Detect which cell encompasses the target text, then output its [x, y] center coordinate. 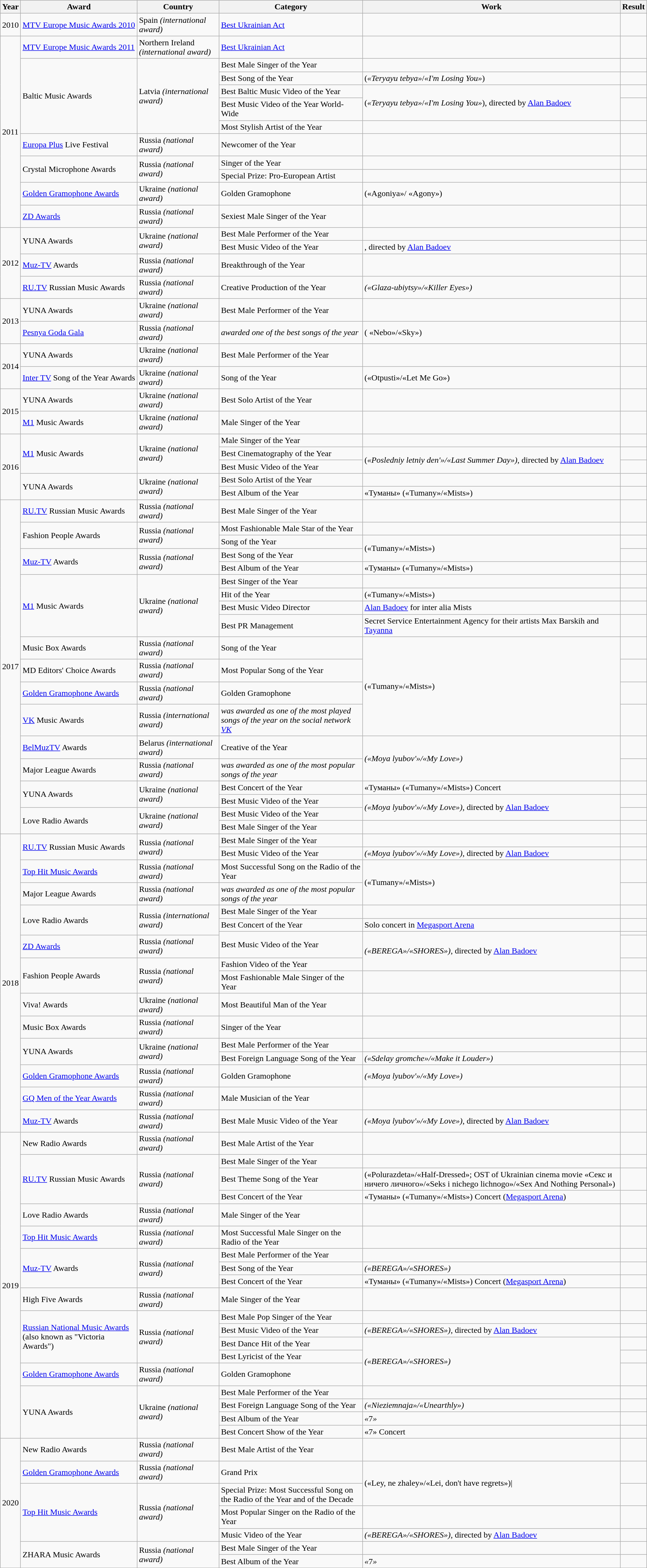
High Five Awards [79, 1299]
Creative of the Year [291, 747]
Best PR Management [291, 625]
2015 [10, 411]
2012 [10, 263]
2020 [10, 1503]
Best Lyricist of the Year [291, 1357]
(«Agoniya»/ «Аgony») [491, 194]
Russian National Music Awards (also known as "Victoria Awards") [79, 1337]
2013 [10, 321]
GQ Men of the Year Awards [79, 1098]
Newcomer of the Year [291, 145]
Best Singer of the Year [291, 581]
ZHARA Music Awards [79, 1555]
(«Posledniy letniy den'»/«Last Summer Day»), directed by Alan Badoev [491, 460]
Viva! Awards [79, 1004]
Most Beautiful Man of the Year [291, 1004]
«7» Concert [491, 1432]
Crystal Microphone Awards [79, 169]
Result [634, 7]
«Туманы» («Tumany»/«Mists») Concert [491, 787]
BelMuzTV Awards [79, 747]
Most Fashionable Male Singer of the Year [291, 982]
(«Nieziemnaja»/«Unearthly») [491, 1405]
Most Popular Song of the Year [291, 670]
Baltic Music Awards [79, 96]
Belarus (international award) [178, 747]
MD Editors' Choice Awards [79, 670]
awarded one of the best songs of the year [291, 333]
2011 [10, 132]
Most Fashionable Male Star of the Year [291, 529]
2019 [10, 1285]
Inter TV Song of the Year Awards [79, 378]
Most Popular Singer on the Radio of the Year [291, 1517]
was awarded as one of the most played songs of the year on the social network VK [291, 720]
Latvia (international award) [178, 96]
Most Successful Male Singer on the Radio of the Year [291, 1237]
MTV Europe Music Awards 2011 [79, 47]
(«Teryayu tebya»/«I'm Losing You») [491, 78]
Europa Plus Live Festival [79, 145]
Best Music Video of the Year World-Wide [291, 109]
Spain (international award) [178, 25]
Best Cinematography of the Year [291, 453]
(«Otpusti»/«Let Me Go») [491, 378]
Most Stylish Artist of the Year [291, 127]
2016 [10, 467]
(«Ley, ne zhaley»/«Lei, don't have regrets»)| [491, 1483]
( «Nebo»/«Sky») [491, 333]
Best Male Music Video of the Year [291, 1121]
Sexiest Male Singer of the Year [291, 216]
Best Dance Hit of the Year [291, 1344]
Best Baltic Music Video of the Year [291, 91]
(«Polurazdeta»/«Half-Dressed»; OST of Ukrainian cinema movie «Секс и ничего личного»/«Seks i nichego lichnogo»/«Sex And Nothing Personal») [491, 1179]
Best Male Pop Singer of the Year [291, 1317]
Special Prize: Pro-European Artist [291, 176]
Northern Ireland (international award) [178, 47]
Creative Production of the Year [291, 288]
Most Successful Song on the Radio of the Year [291, 871]
Year [10, 7]
Category [291, 7]
(«Sdelay gromche»/«Make it Louder») [491, 1058]
(«Teryayu tebya»/«I'm Losing You»), directed by Alan Badoev [491, 102]
Breakthrough of the Year [291, 265]
Music Video of the Year [291, 1535]
Special Prize: Most Successful Song on the Radio of the Year and of the Decade [291, 1495]
, directed by Alan Badoev [491, 247]
Pesnya Goda Gala [79, 333]
2018 [10, 983]
2014 [10, 366]
Alan Badoev for inter alia Mists [491, 608]
MTV Europe Music Awards 2010 [79, 25]
Hit of the Year [291, 594]
Fashion Video of the Year [291, 964]
Secret Service Entertainment Agency for their artists Max Barskih and Tayanna [491, 625]
Grand Prix [291, 1472]
Solo concert in Megasport Arena [491, 925]
Country [178, 7]
Male Musician of the Year [291, 1098]
Best Theme Song of the Year [291, 1179]
Best Concert Show of the Year [291, 1432]
2010 [10, 25]
Best Music Video Director [291, 608]
Award [79, 7]
2017 [10, 666]
VK Music Awards [79, 720]
Work [491, 7]
(«Glaza-ubiytsy»/«Killer Eyes») [491, 288]
